Provide the (X, Y) coordinate of the cell's center where the given text is located.  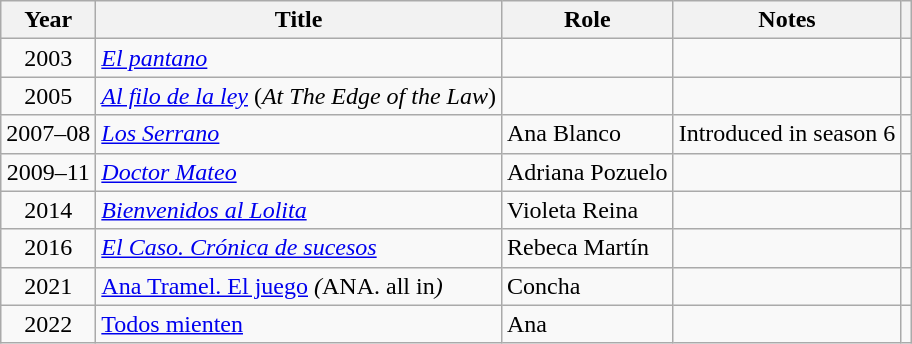
El Caso. Crónica de sucesos (299, 248)
Bienvenidos al Lolita (299, 210)
Ana Tramel. El juego (ANA. all in) (299, 286)
2005 (48, 96)
Adriana Pozuelo (587, 172)
Al filo de la ley (At The Edge of the Law) (299, 96)
Title (299, 20)
2009–11 (48, 172)
Ana (587, 324)
2003 (48, 58)
2014 (48, 210)
Rebeca Martín (587, 248)
Violeta Reina (587, 210)
2007–08 (48, 134)
2022 (48, 324)
Role (587, 20)
Doctor Mateo (299, 172)
2016 (48, 248)
Todos mienten (299, 324)
Los Serrano (299, 134)
Year (48, 20)
Concha (587, 286)
2021 (48, 286)
El pantano (299, 58)
Ana Blanco (587, 134)
Introduced in season 6 (787, 134)
Notes (787, 20)
